Return the [X, Y] coordinate for the center point of the cell that contains the specified text.  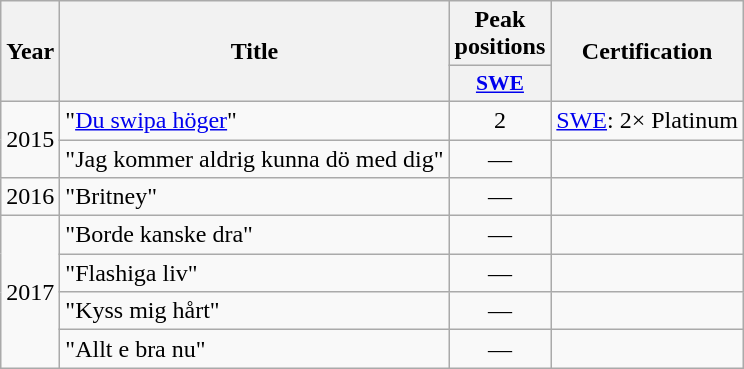
SWE [500, 84]
"Du swipa höger" [254, 120]
"Allt e bra nu" [254, 349]
"Kyss mig hårt" [254, 311]
2017 [30, 292]
Title [254, 52]
2015 [30, 139]
Year [30, 52]
Certification [648, 52]
2016 [30, 197]
2 [500, 120]
"Borde kanske dra" [254, 235]
"Britney" [254, 197]
Peak positions [500, 34]
SWE: 2× Platinum [648, 120]
"Flashiga liv" [254, 273]
"Jag kommer aldrig kunna dö med dig" [254, 159]
